Determine the (x, y) coordinate at the center of the cell enclosing the given text.  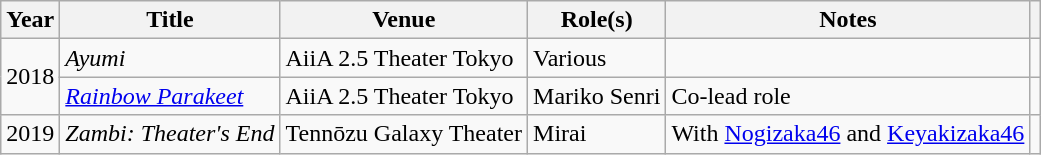
Zambi: Theater's End (170, 134)
Role(s) (597, 20)
2019 (30, 134)
2018 (30, 77)
Co-lead role (848, 96)
Venue (404, 20)
Title (170, 20)
Rainbow Parakeet (170, 96)
Various (597, 58)
Mirai (597, 134)
Year (30, 20)
Mariko Senri (597, 96)
Notes (848, 20)
Tennōzu Galaxy Theater (404, 134)
Ayumi (170, 58)
With Nogizaka46 and Keyakizaka46 (848, 134)
